Output the [X, Y] coordinate of the center of the cell containing the given text.  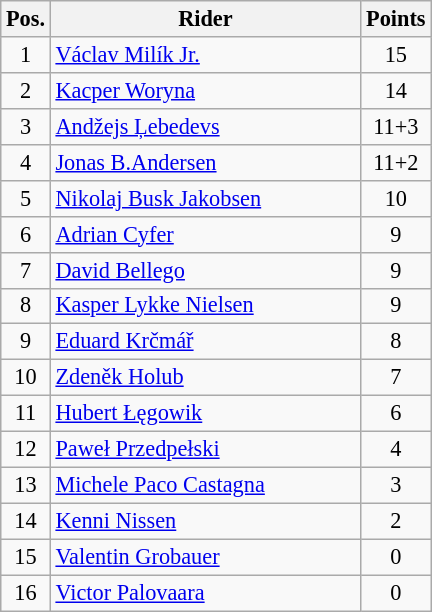
Points [396, 19]
Nikolaj Busk Jakobsen [205, 198]
12 [26, 450]
11 [26, 414]
13 [26, 485]
Pos. [26, 19]
Kasper Lykke Nielsen [205, 306]
Adrian Cyfer [205, 234]
5 [26, 198]
Valentin Grobauer [205, 557]
1 [26, 55]
Hubert Łęgowik [205, 414]
Zdeněk Holub [205, 378]
Eduard Krčmář [205, 342]
Jonas B.Andersen [205, 162]
Andžejs Ļebedevs [205, 126]
11+2 [396, 162]
David Bellego [205, 270]
Václav Milík Jr. [205, 55]
16 [26, 593]
Kenni Nissen [205, 521]
Paweł Przedpełski [205, 450]
Rider [205, 19]
Victor Palovaara [205, 593]
Kacper Woryna [205, 90]
Michele Paco Castagna [205, 485]
11+3 [396, 126]
